Search for the cell housing the specified text and yield its (x, y) center coordinate. 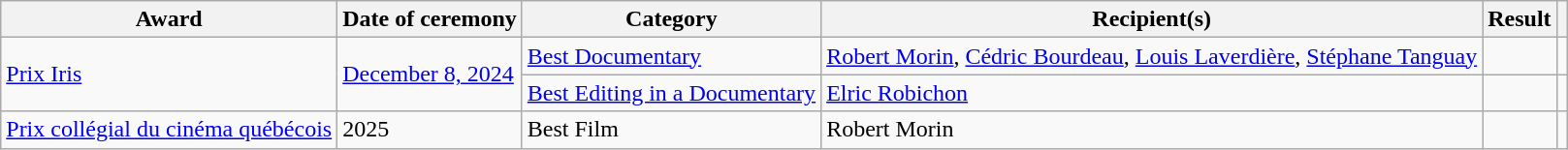
Prix collégial du cinéma québécois (169, 130)
Robert Morin, Cédric Bourdeau, Louis Laverdière, Stéphane Tanguay (1152, 56)
December 8, 2024 (431, 75)
Best Editing in a Documentary (671, 93)
Award (169, 19)
2025 (431, 130)
Category (671, 19)
Robert Morin (1152, 130)
Date of ceremony (431, 19)
Elric Robichon (1152, 93)
Prix Iris (169, 75)
Recipient(s) (1152, 19)
Best Film (671, 130)
Best Documentary (671, 56)
Result (1520, 19)
